For the text-containing cell, return its midpoint in (x, y) coordinate format. 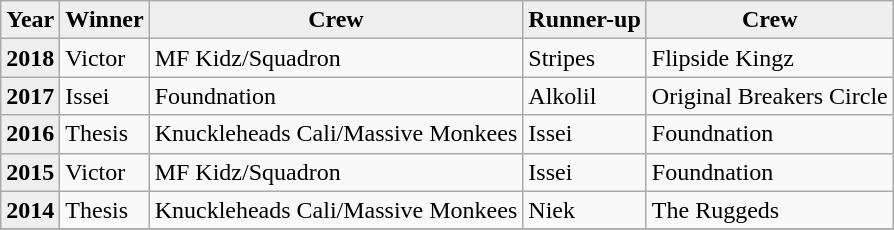
2017 (30, 96)
2014 (30, 210)
2018 (30, 58)
Original Breakers Circle (770, 96)
The Ruggeds (770, 210)
2015 (30, 172)
Flipside Kingz (770, 58)
Year (30, 20)
Niek (585, 210)
Stripes (585, 58)
Winner (104, 20)
Alkolil (585, 96)
2016 (30, 134)
Runner-up (585, 20)
